Determine the [X, Y] coordinate at the center of the cell enclosing the given text.  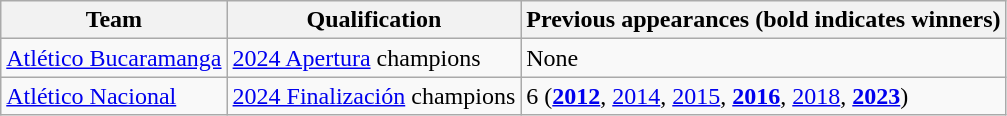
Atlético Bucaramanga [114, 58]
2024 Apertura champions [374, 58]
2024 Finalización champions [374, 96]
Previous appearances (bold indicates winners) [764, 20]
Qualification [374, 20]
6 (2012, 2014, 2015, 2016, 2018, 2023) [764, 96]
None [764, 58]
Atlético Nacional [114, 96]
Team [114, 20]
